Detect which cell encompasses the target text, then output its [x, y] center coordinate. 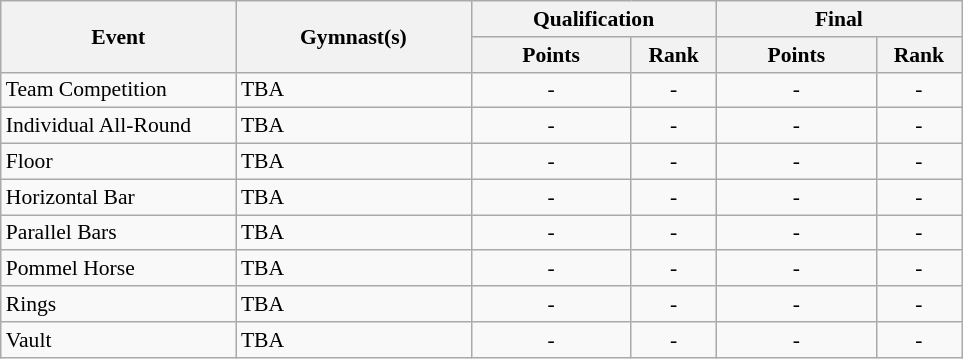
Horizontal Bar [118, 197]
Rings [118, 304]
Floor [118, 162]
Individual All-Round [118, 126]
Parallel Bars [118, 233]
Final [838, 19]
Event [118, 36]
Vault [118, 340]
Qualification [594, 19]
Pommel Horse [118, 269]
Gymnast(s) [354, 36]
Team Competition [118, 90]
